Extract the [X, Y] coordinate from the center of the cell holding the provided text.  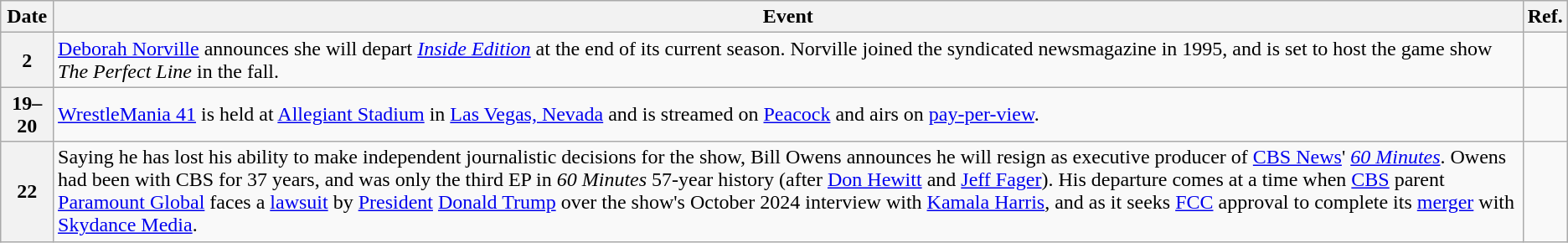
WrestleMania 41 is held at Allegiant Stadium in Las Vegas, Nevada and is streamed on Peacock and airs on pay-per-view. [789, 114]
Ref. [1545, 17]
2 [27, 60]
Date [27, 17]
Event [789, 17]
19–20 [27, 114]
22 [27, 191]
